Determine the (x, y) coordinate at the center of the cell enclosing the given text.  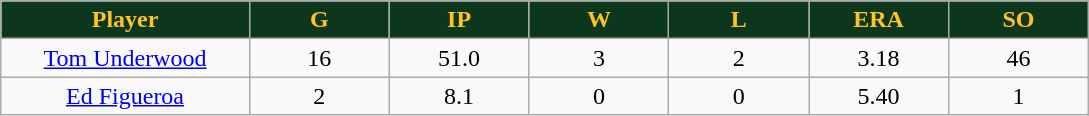
W (599, 20)
3.18 (879, 58)
16 (319, 58)
L (739, 20)
Tom Underwood (126, 58)
3 (599, 58)
8.1 (459, 96)
51.0 (459, 58)
G (319, 20)
46 (1018, 58)
SO (1018, 20)
Player (126, 20)
ERA (879, 20)
1 (1018, 96)
IP (459, 20)
Ed Figueroa (126, 96)
5.40 (879, 96)
